Capture the cell that displays the provided text and extract its [X, Y] central coordinate. 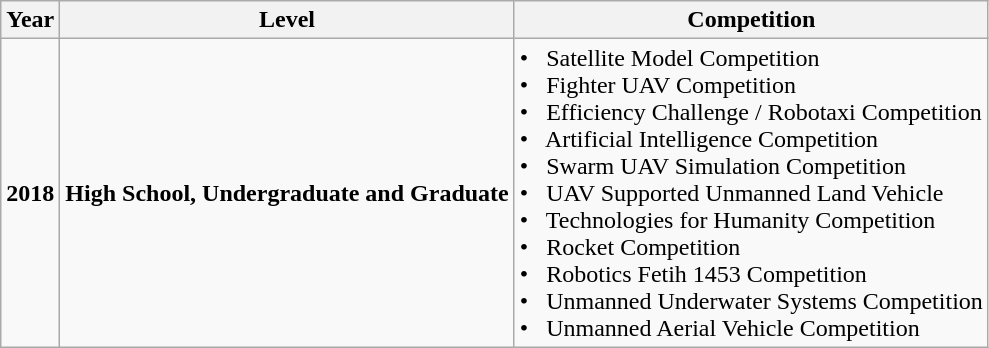
2018 [30, 193]
Competition [751, 20]
High School, Undergraduate and Graduate [287, 193]
Level [287, 20]
Year [30, 20]
